Provide the (X, Y) coordinate of the cell's center where the given text is located.  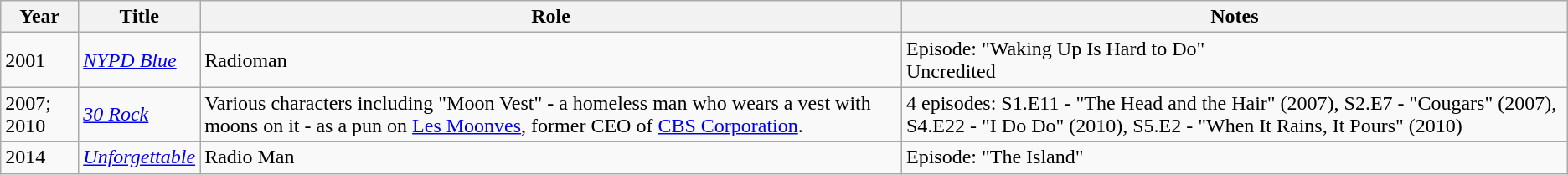
Various characters including "Moon Vest" - a homeless man who wears a vest with moons on it - as a pun on Les Moonves, former CEO of CBS Corporation. (551, 114)
Episode: "The Island" (1235, 157)
4 episodes: S1.E11 - "The Head and the Hair" (2007), S2.E7 - "Cougars" (2007), S4.E22 - "I Do Do" (2010), S5.E2 - "When It Rains, It Pours" (2010) (1235, 114)
Notes (1235, 17)
Radioman (551, 60)
30 Rock (139, 114)
Radio Man (551, 157)
NYPD Blue (139, 60)
Unforgettable (139, 157)
Year (40, 17)
2001 (40, 60)
Episode: "Waking Up Is Hard to Do"Uncredited (1235, 60)
Title (139, 17)
2014 (40, 157)
2007; 2010 (40, 114)
Role (551, 17)
